Return the (X, Y) coordinate for the center point of the cell that contains the specified text.  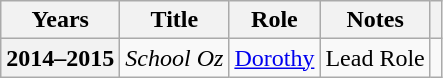
Years (60, 20)
Title (174, 20)
2014–2015 (60, 58)
Lead Role (375, 58)
Role (274, 20)
School Oz (174, 58)
Dorothy (274, 58)
Notes (375, 20)
